Pinpoint the cell where the given text exists, returning its [x, y] midpoint coordinate. 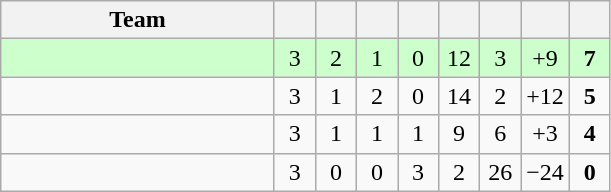
+9 [546, 58]
6 [500, 134]
4 [590, 134]
+3 [546, 134]
7 [590, 58]
26 [500, 172]
+12 [546, 96]
9 [460, 134]
5 [590, 96]
14 [460, 96]
12 [460, 58]
Team [138, 20]
−24 [546, 172]
